Locate the cell with the specified text and output its [X, Y] center coordinate. 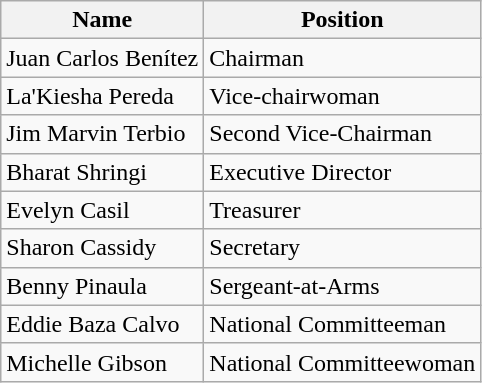
Benny Pinaula [102, 286]
Michelle Gibson [102, 362]
Vice-chairwoman [342, 96]
Eddie Baza Calvo [102, 324]
National Committeewoman [342, 362]
Second Vice-Chairman [342, 134]
Name [102, 20]
Treasurer [342, 210]
Juan Carlos Benítez [102, 58]
Secretary [342, 248]
Executive Director [342, 172]
La'Kiesha Pereda [102, 96]
National Committeeman [342, 324]
Sharon Cassidy [102, 248]
Chairman [342, 58]
Position [342, 20]
Sergeant-at-Arms [342, 286]
Bharat Shringi [102, 172]
Jim Marvin Terbio [102, 134]
Evelyn Casil [102, 210]
